Return [X, Y] of the center of cell containing provided text 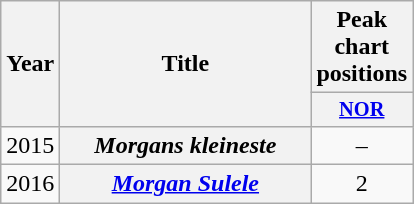
NOR [362, 110]
2 [362, 184]
Peak chart positions [362, 47]
2016 [30, 184]
Morgan Sulele [186, 184]
Morgans kleineste [186, 145]
– [362, 145]
2015 [30, 145]
Title [186, 64]
Year [30, 64]
